Find where the given text appears and provide that cell's center as [x, y] coordinate. 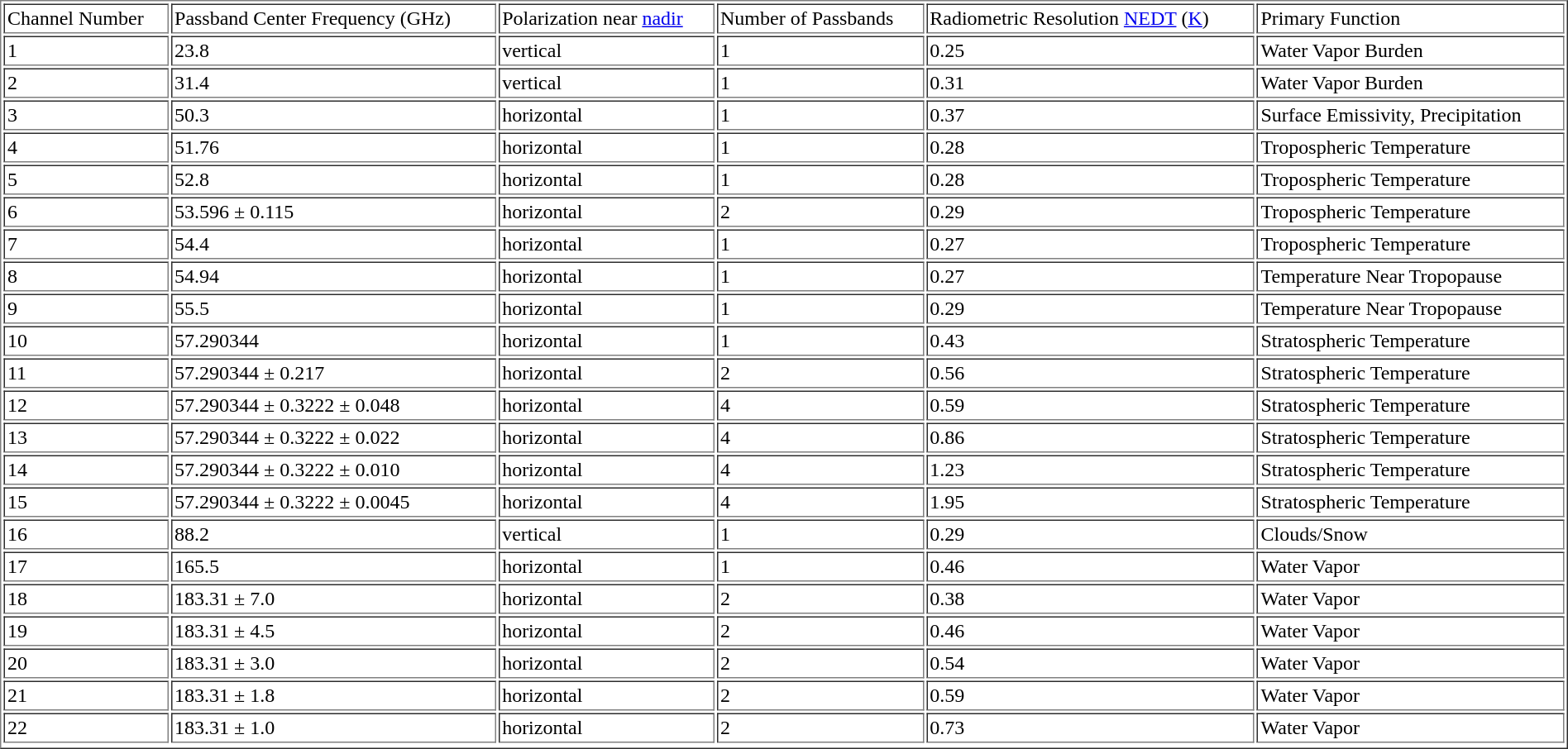
23.8 [334, 51]
16 [86, 534]
183.31 ± 7.0 [334, 599]
31.4 [334, 83]
3 [86, 116]
0.43 [1090, 341]
15 [86, 503]
9 [86, 309]
0.25 [1090, 51]
54.4 [334, 245]
Radiometric Resolution NEDT (K) [1090, 18]
20 [86, 663]
6 [86, 212]
21 [86, 696]
14 [86, 470]
22 [86, 728]
88.2 [334, 534]
57.290344 ± 0.3222 ± 0.022 [334, 438]
1.95 [1090, 503]
0.56 [1090, 374]
Surface Emissivity, Precipitation [1411, 116]
183.31 ± 3.0 [334, 663]
57.290344 ± 0.3222 ± 0.048 [334, 405]
5 [86, 180]
0.37 [1090, 116]
0.86 [1090, 438]
57.290344 ± 0.217 [334, 374]
0.73 [1090, 728]
10 [86, 341]
52.8 [334, 180]
19 [86, 632]
12 [86, 405]
57.290344 [334, 341]
53.596 ± 0.115 [334, 212]
18 [86, 599]
0.31 [1090, 83]
165.5 [334, 567]
Passband Center Frequency (GHz) [334, 18]
54.94 [334, 276]
17 [86, 567]
0.54 [1090, 663]
50.3 [334, 116]
13 [86, 438]
Clouds/Snow [1411, 534]
Primary Function [1411, 18]
183.31 ± 1.8 [334, 696]
Polarization near nadir [607, 18]
183.31 ± 1.0 [334, 728]
57.290344 ± 0.3222 ± 0.010 [334, 470]
11 [86, 374]
1.23 [1090, 470]
7 [86, 245]
55.5 [334, 309]
57.290344 ± 0.3222 ± 0.0045 [334, 503]
8 [86, 276]
183.31 ± 4.5 [334, 632]
51.76 [334, 147]
Channel Number [86, 18]
0.38 [1090, 599]
Number of Passbands [820, 18]
